Pinpoint the cell where the given text exists, returning its [X, Y] midpoint coordinate. 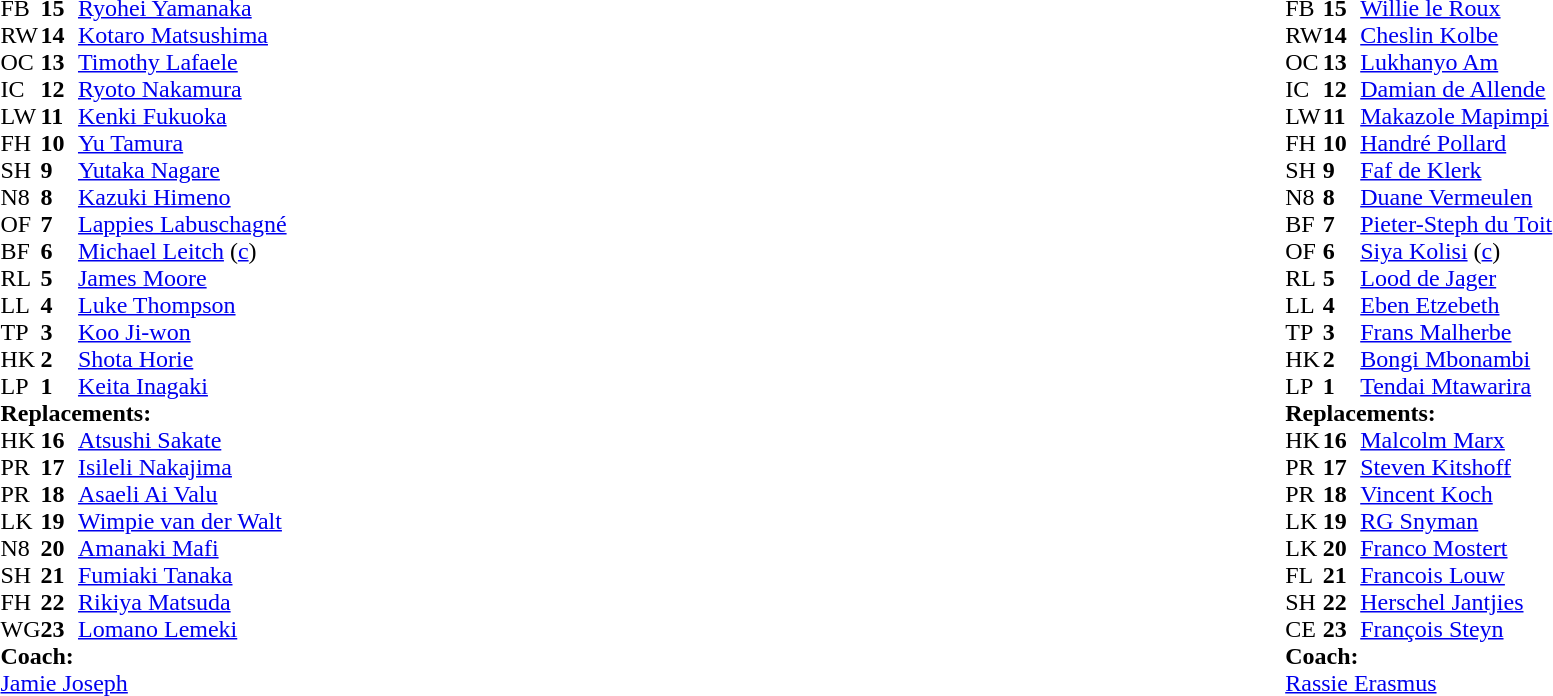
Asaeli Ai Valu [182, 494]
Ryoto Nakamura [182, 90]
François Steyn [1456, 630]
Handré Pollard [1456, 144]
Eben Etzebeth [1456, 306]
CE [1304, 630]
Shota Horie [182, 360]
James Moore [182, 278]
RG Snyman [1456, 522]
Duane Vermeulen [1456, 198]
Atsushi Sakate [182, 440]
Michael Leitch (c) [182, 252]
Herschel Jantjies [1456, 602]
Yutaka Nagare [182, 170]
Kazuki Himeno [182, 198]
Frans Malherbe [1456, 332]
Siya Kolisi (c) [1456, 252]
Vincent Koch [1456, 494]
Kotaro Matsushima [182, 36]
Fumiaki Tanaka [182, 576]
Rikiya Matsuda [182, 602]
Koo Ji-won [182, 332]
Makazole Mapimpi [1456, 116]
Yu Tamura [182, 144]
Luke Thompson [182, 306]
Amanaki Mafi [182, 548]
FL [1304, 576]
Malcolm Marx [1456, 440]
Timothy Lafaele [182, 62]
Lukhanyo Am [1456, 62]
Cheslin Kolbe [1456, 36]
Steven Kitshoff [1456, 468]
Tendai Mtawarira [1456, 386]
WG [20, 630]
Kenki Fukuoka [182, 116]
Franco Mostert [1456, 548]
Lomano Lemeki [182, 630]
Wimpie van der Walt [182, 522]
Lappies Labuschagné [182, 224]
Francois Louw [1456, 576]
Bongi Mbonambi [1456, 360]
Pieter-Steph du Toit [1456, 224]
Damian de Allende [1456, 90]
Faf de Klerk [1456, 170]
Lood de Jager [1456, 278]
Keita Inagaki [182, 386]
Isileli Nakajima [182, 468]
